Identify which cell holds the provided text, then report its (x, y) central coordinate. 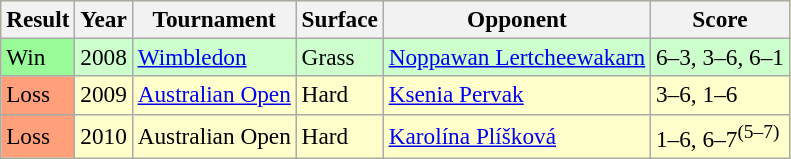
Grass (340, 57)
Score (720, 19)
2010 (104, 136)
Result (38, 19)
Surface (340, 19)
Noppawan Lertcheewakarn (516, 57)
2009 (104, 95)
Tournament (214, 19)
2008 (104, 57)
1–6, 6–7(5–7) (720, 136)
Year (104, 19)
Win (38, 57)
Karolína Plíšková (516, 136)
Ksenia Pervak (516, 95)
6–3, 3–6, 6–1 (720, 57)
Wimbledon (214, 57)
Opponent (516, 19)
3–6, 1–6 (720, 95)
